Locate the cell with the specified text and output its (x, y) center coordinate. 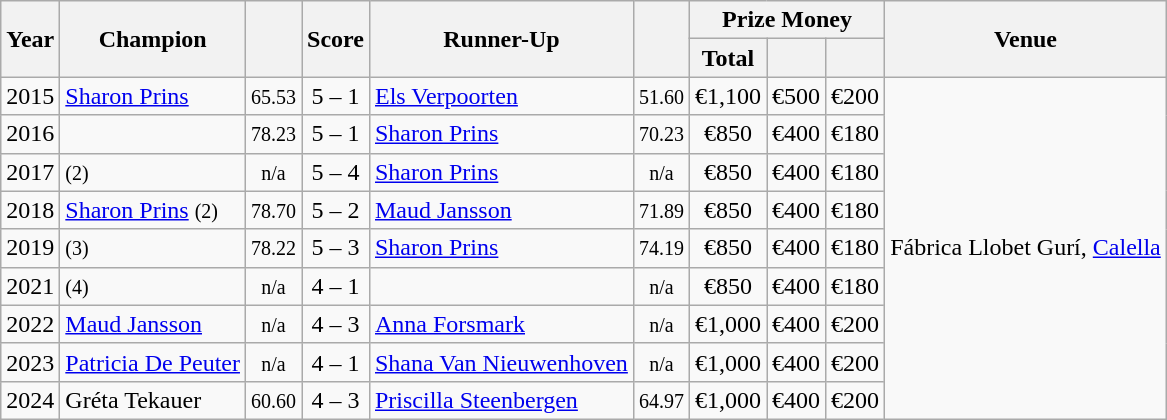
5 – 4 (336, 172)
2024 (30, 400)
2018 (30, 210)
Patricia De Peuter (153, 362)
(3) (153, 248)
Prize Money (786, 20)
2019 (30, 248)
71.89 (661, 210)
2017 (30, 172)
Score (336, 39)
€1,100 (728, 96)
2023 (30, 362)
2015 (30, 96)
Gréta Tekauer (153, 400)
Shana Van Nieuwenhoven (501, 362)
Year (30, 39)
5 – 3 (336, 248)
Total (728, 58)
2021 (30, 286)
5 – 2 (336, 210)
€500 (796, 96)
2016 (30, 134)
Runner-Up (501, 39)
74.19 (661, 248)
78.70 (273, 210)
Priscilla Steenbergen (501, 400)
64.97 (661, 400)
Els Verpoorten (501, 96)
70.23 (661, 134)
(2) (153, 172)
Fábrica Llobet Gurí, Calella (1026, 248)
(4) (153, 286)
Sharon Prins (2) (153, 210)
51.60 (661, 96)
78.22 (273, 248)
60.60 (273, 400)
65.53 (273, 96)
Champion (153, 39)
Venue (1026, 39)
78.23 (273, 134)
Anna Forsmark (501, 324)
2022 (30, 324)
